Determine the (x, y) coordinate at the center of the cell enclosing the given text.  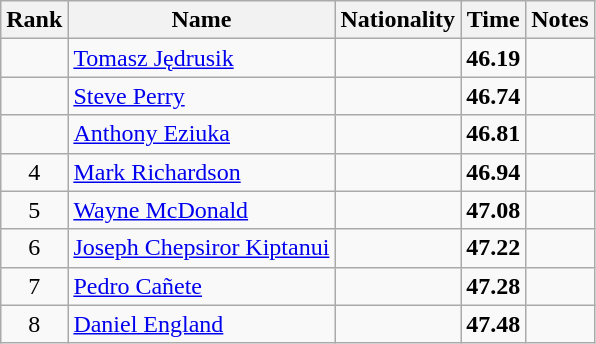
Tomasz Jędrusik (202, 58)
Wayne McDonald (202, 210)
5 (34, 210)
Daniel England (202, 324)
6 (34, 248)
Name (202, 20)
Steve Perry (202, 96)
Joseph Chepsiror Kiptanui (202, 248)
Rank (34, 20)
8 (34, 324)
46.19 (494, 58)
Notes (560, 20)
47.22 (494, 248)
Time (494, 20)
Nationality (398, 20)
Anthony Eziuka (202, 134)
47.48 (494, 324)
7 (34, 286)
46.94 (494, 172)
46.74 (494, 96)
Mark Richardson (202, 172)
47.28 (494, 286)
47.08 (494, 210)
4 (34, 172)
46.81 (494, 134)
Pedro Cañete (202, 286)
